Search for the cell housing the specified text and yield its [x, y] center coordinate. 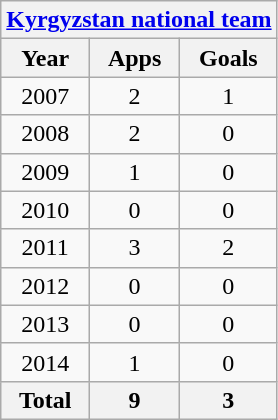
2010 [46, 210]
2007 [46, 96]
2012 [46, 286]
2014 [46, 362]
Year [46, 58]
Total [46, 400]
2013 [46, 324]
2011 [46, 248]
9 [135, 400]
2009 [46, 172]
2008 [46, 134]
Apps [135, 58]
Goals [229, 58]
Kyrgyzstan national team [139, 20]
